For the text-containing cell, return its midpoint in (X, Y) coordinate format. 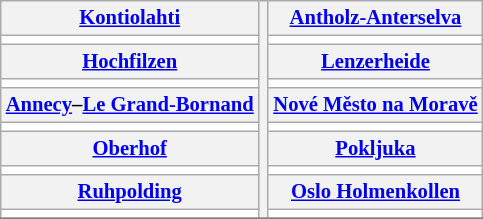
Pokljuka (375, 148)
Oslo Holmenkollen (375, 191)
Ruhpolding (130, 191)
Lenzerheide (375, 61)
Antholz-Anterselva (375, 17)
Oberhof (130, 148)
Kontiolahti (130, 17)
Nové Město na Moravě (375, 105)
Hochfilzen (130, 61)
Annecy–Le Grand-Bornand (130, 105)
